Extract the (X, Y) coordinate from the center of the cell holding the provided text.  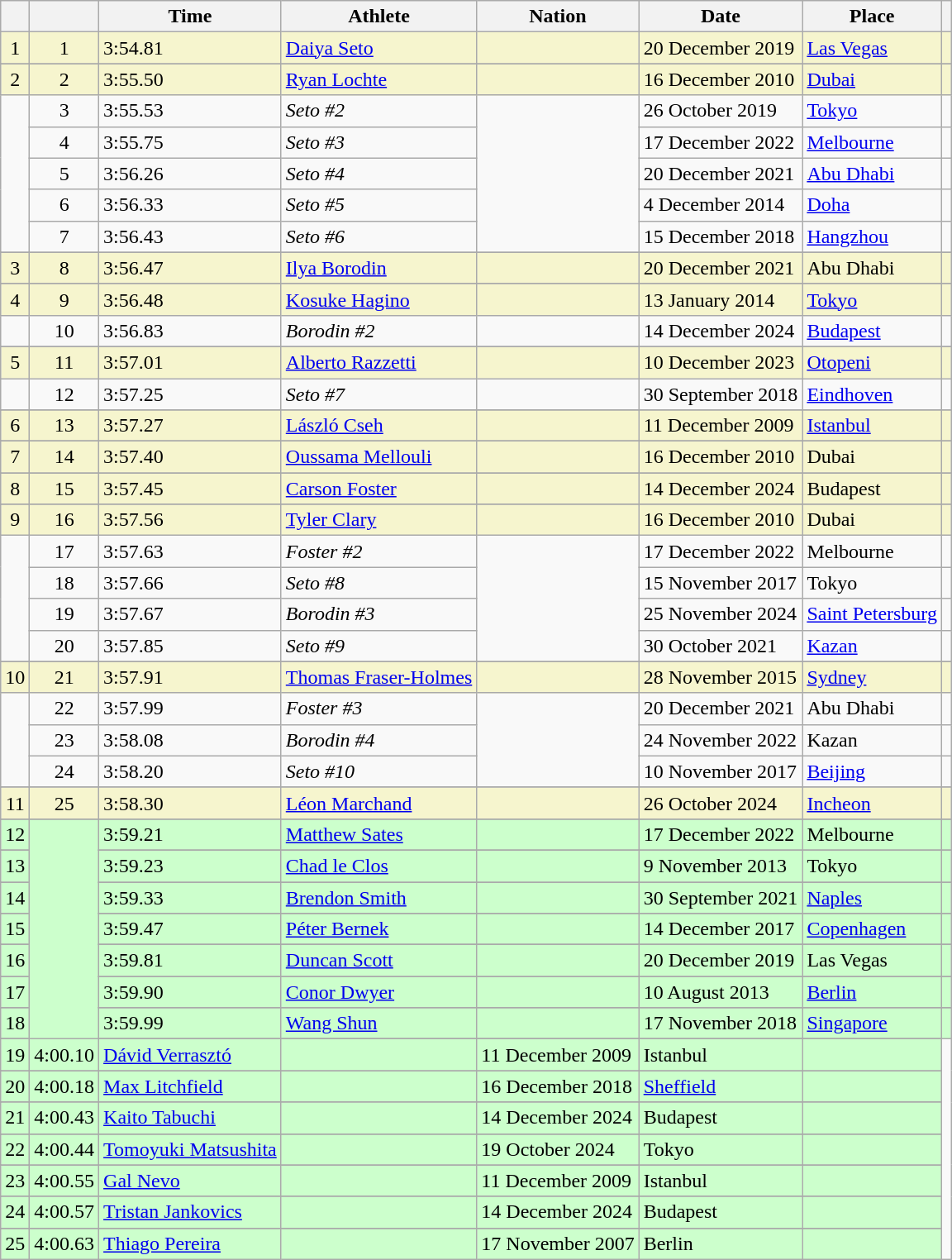
3:57.91 (190, 677)
3:59.47 (190, 929)
30 September 2018 (721, 394)
3:56.33 (190, 205)
3:57.66 (190, 583)
Duncan Scott (378, 961)
Time (190, 17)
14 December 2017 (721, 929)
Borodin #2 (378, 331)
Sydney (873, 677)
4 December 2014 (721, 205)
3:57.99 (190, 709)
Max Litchfield (190, 1086)
Tyler Clary (378, 520)
Wang Shun (378, 1024)
10 December 2023 (721, 362)
3:59.21 (190, 834)
Kosuke Hagino (378, 299)
16 December 2018 (558, 1086)
Oussama Mellouli (378, 457)
3:58.08 (190, 740)
Seto #6 (378, 236)
Dávid Verrasztó (190, 1055)
3:59.33 (190, 897)
3:55.53 (190, 111)
3:59.99 (190, 1024)
3:56.47 (190, 268)
17 November 2018 (721, 1024)
3:57.01 (190, 362)
Matthew Sates (378, 834)
3:57.56 (190, 520)
Seto #4 (378, 174)
25 November 2024 (721, 614)
15 December 2018 (721, 236)
3:57.27 (190, 426)
Nation (558, 17)
Gal Nevo (190, 1181)
Place (873, 17)
Copenhagen (873, 929)
Ryan Lochte (378, 79)
Borodin #4 (378, 740)
Athlete (378, 17)
Léon Marchand (378, 803)
3:57.45 (190, 489)
Doha (873, 205)
3:59.23 (190, 866)
4:00.44 (64, 1149)
10 November 2017 (721, 771)
15 November 2017 (721, 583)
Foster #3 (378, 709)
3:54.81 (190, 48)
Seto #10 (378, 771)
Borodin #3 (378, 614)
3:57.63 (190, 551)
17 November 2007 (558, 1243)
3:55.75 (190, 142)
Seto #5 (378, 205)
Seto #2 (378, 111)
3:57.25 (190, 394)
3:56.48 (190, 299)
Tomoyuki Matsushita (190, 1149)
Kaito Tabuchi (190, 1118)
10 August 2013 (721, 992)
3:56.83 (190, 331)
26 October 2024 (721, 803)
4:00.18 (64, 1086)
30 September 2021 (721, 897)
3:57.67 (190, 614)
Conor Dwyer (378, 992)
Seto #3 (378, 142)
Seto #7 (378, 394)
9 November 2013 (721, 866)
3:56.26 (190, 174)
3:55.50 (190, 79)
3:56.43 (190, 236)
Singapore (873, 1024)
Seto #8 (378, 583)
Péter Bernek (378, 929)
13 January 2014 (721, 299)
Thomas Fraser-Holmes (378, 677)
30 October 2021 (721, 646)
4:00.55 (64, 1181)
Date (721, 17)
4:00.10 (64, 1055)
Eindhoven (873, 394)
4:00.63 (64, 1243)
Tristan Jankovics (190, 1212)
Alberto Razzetti (378, 362)
László Cseh (378, 426)
Ilya Borodin (378, 268)
28 November 2015 (721, 677)
24 November 2022 (721, 740)
Otopeni (873, 362)
Sheffield (721, 1086)
3:58.20 (190, 771)
Brendon Smith (378, 897)
3:59.90 (190, 992)
Chad le Clos (378, 866)
19 October 2024 (558, 1149)
Carson Foster (378, 489)
4:00.43 (64, 1118)
4:00.57 (64, 1212)
Hangzhou (873, 236)
Seto #9 (378, 646)
Incheon (873, 803)
3:58.30 (190, 803)
3:59.81 (190, 961)
Foster #2 (378, 551)
Naples (873, 897)
26 October 2019 (721, 111)
3:57.40 (190, 457)
Beijing (873, 771)
3:57.85 (190, 646)
Saint Petersburg (873, 614)
Thiago Pereira (190, 1243)
Daiya Seto (378, 48)
